Pinpoint the cell where the given text exists, returning its (X, Y) midpoint coordinate. 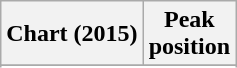
Peakposition (189, 34)
Chart (2015) (72, 34)
